From the cell containing the given text, extract its center point as [x, y] coordinate. 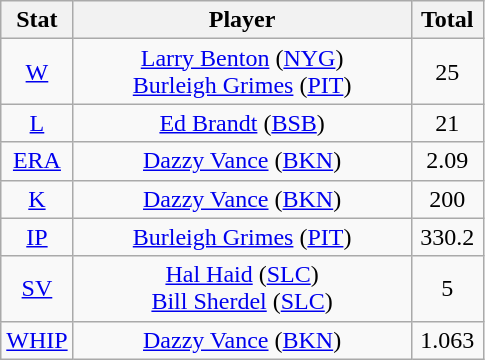
Total [447, 20]
WHIP [37, 340]
W [37, 72]
L [37, 123]
IP [37, 237]
1.063 [447, 340]
ERA [37, 161]
K [37, 199]
Stat [37, 20]
21 [447, 123]
330.2 [447, 237]
Hal Haid (SLC)Bill Sherdel (SLC) [242, 288]
Player [242, 20]
SV [37, 288]
25 [447, 72]
Larry Benton (NYG)Burleigh Grimes (PIT) [242, 72]
Burleigh Grimes (PIT) [242, 237]
2.09 [447, 161]
5 [447, 288]
200 [447, 199]
Ed Brandt (BSB) [242, 123]
